Pinpoint the cell where the given text exists, returning its [X, Y] midpoint coordinate. 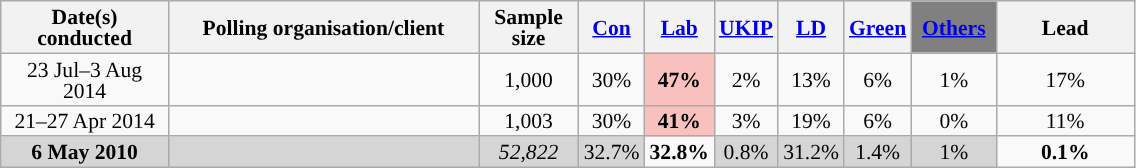
1.4% [878, 152]
17% [1065, 79]
0% [954, 120]
LD [811, 27]
11% [1065, 120]
Polling organisation/client [323, 27]
Sample size [528, 27]
Lead [1065, 27]
31.2% [811, 152]
Lab [680, 27]
Date(s)conducted [85, 27]
Con [612, 27]
1,003 [528, 120]
19% [811, 120]
47% [680, 79]
0.8% [746, 152]
52,822 [528, 152]
Others [954, 27]
Green [878, 27]
41% [680, 120]
0.1% [1065, 152]
3% [746, 120]
13% [811, 79]
32.8% [680, 152]
23 Jul–3 Aug 2014 [85, 79]
UKIP [746, 27]
32.7% [612, 152]
6 May 2010 [85, 152]
1,000 [528, 79]
2% [746, 79]
21–27 Apr 2014 [85, 120]
